Determine the [X, Y] coordinate at the center of the cell enclosing the given text.  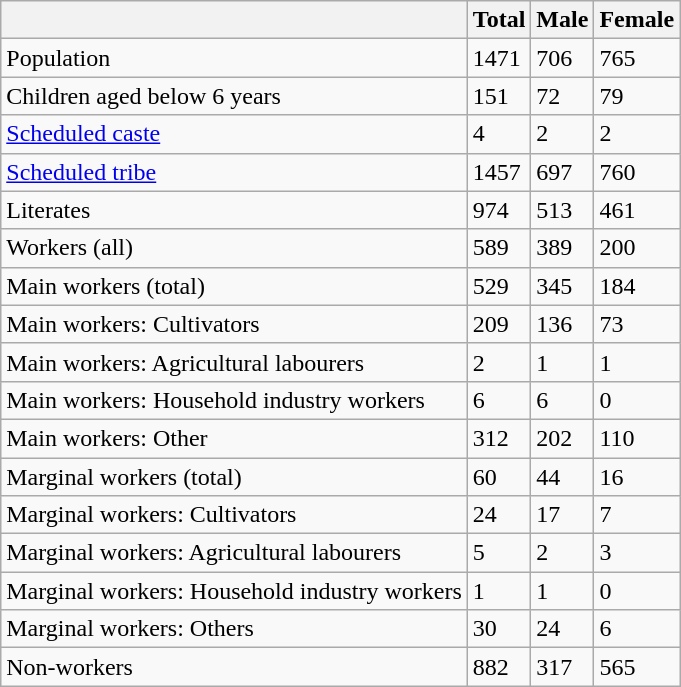
760 [637, 172]
Total [499, 20]
1457 [499, 172]
565 [637, 667]
Scheduled caste [234, 134]
44 [562, 477]
Female [637, 20]
706 [562, 58]
30 [499, 629]
Non-workers [234, 667]
136 [562, 324]
697 [562, 172]
Main workers: Agricultural labourers [234, 362]
Marginal workers (total) [234, 477]
3 [637, 553]
16 [637, 477]
4 [499, 134]
Population [234, 58]
461 [637, 210]
209 [499, 324]
73 [637, 324]
Marginal workers: Household industry workers [234, 591]
317 [562, 667]
7 [637, 515]
529 [499, 286]
589 [499, 248]
Main workers: Other [234, 438]
389 [562, 248]
Workers (all) [234, 248]
974 [499, 210]
Main workers: Household industry workers [234, 400]
200 [637, 248]
Literates [234, 210]
312 [499, 438]
Main workers (total) [234, 286]
765 [637, 58]
Marginal workers: Cultivators [234, 515]
17 [562, 515]
72 [562, 96]
79 [637, 96]
110 [637, 438]
Main workers: Cultivators [234, 324]
Children aged below 6 years [234, 96]
Scheduled tribe [234, 172]
Marginal workers: Agricultural labourers [234, 553]
Marginal workers: Others [234, 629]
345 [562, 286]
513 [562, 210]
882 [499, 667]
1471 [499, 58]
Male [562, 20]
151 [499, 96]
5 [499, 553]
202 [562, 438]
60 [499, 477]
184 [637, 286]
